Return (x, y) of the center of cell containing provided text 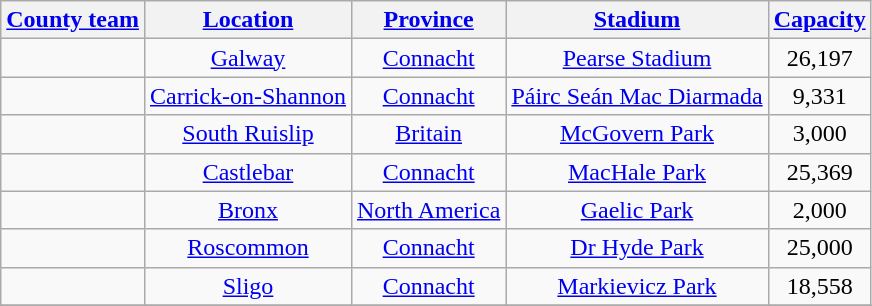
South Ruislip (248, 134)
25,369 (820, 172)
3,000 (820, 134)
County team (73, 20)
Sligo (248, 286)
Páirc Seán Mac Diarmada (637, 96)
Stadium (637, 20)
Province (428, 20)
9,331 (820, 96)
Britain (428, 134)
2,000 (820, 210)
Carrick-on-Shannon (248, 96)
26,197 (820, 58)
MacHale Park (637, 172)
Castlebar (248, 172)
Galway (248, 58)
Roscommon (248, 248)
Markievicz Park (637, 286)
North America (428, 210)
Bronx (248, 210)
Pearse Stadium (637, 58)
Dr Hyde Park (637, 248)
25,000 (820, 248)
Gaelic Park (637, 210)
McGovern Park (637, 134)
Capacity (820, 20)
18,558 (820, 286)
Location (248, 20)
